Return (x, y) of the center of cell containing provided text 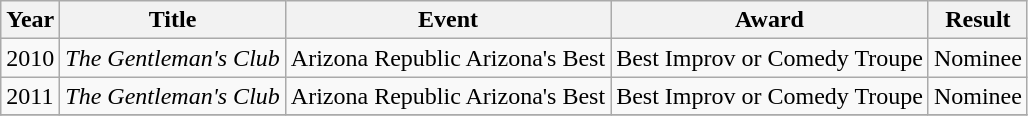
2011 (30, 96)
Title (173, 20)
Award (770, 20)
2010 (30, 58)
Year (30, 20)
Event (448, 20)
Result (978, 20)
